Scan for the cell matching the given text and deliver its (x, y) coordinate at center. 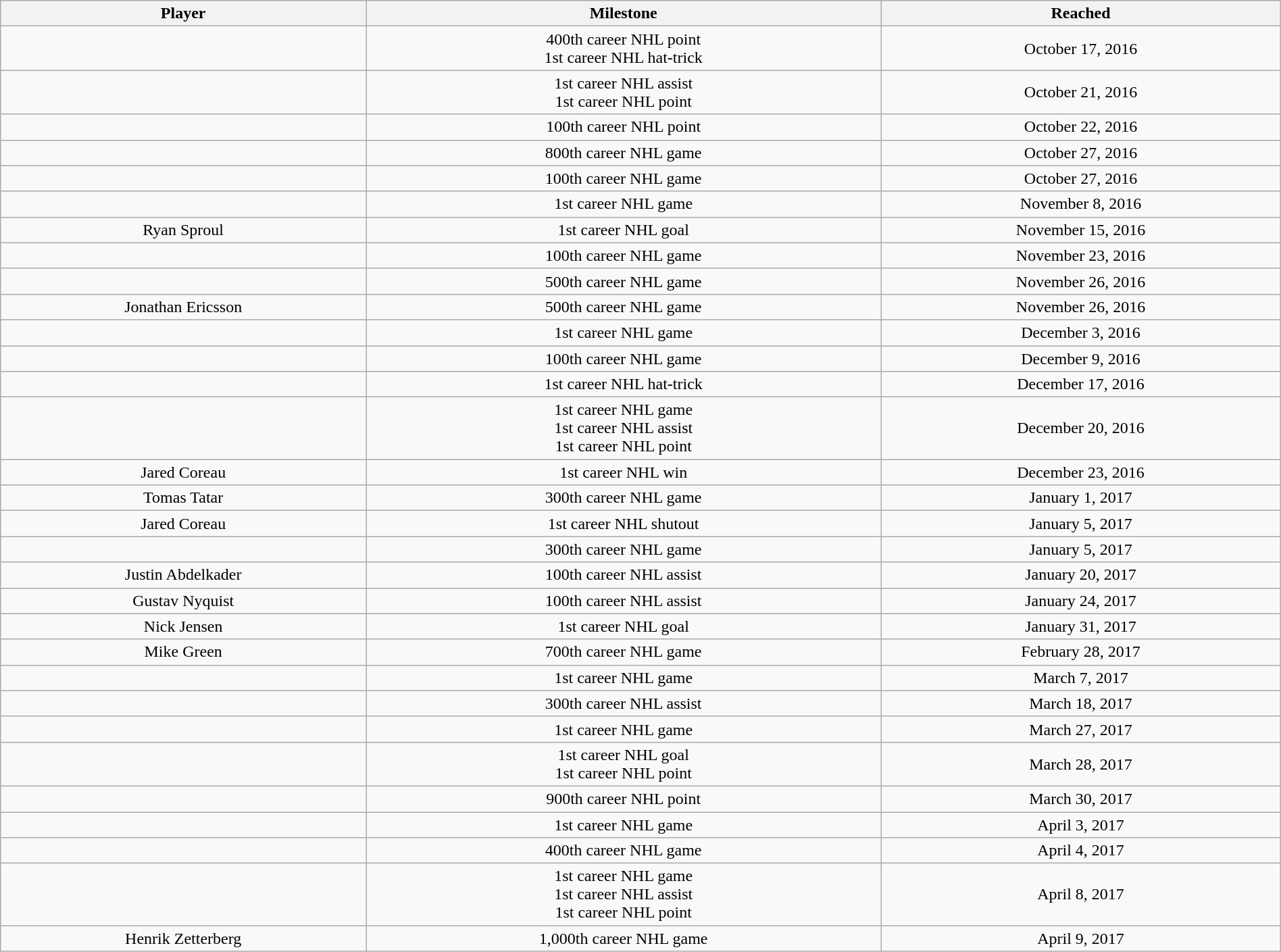
November 15, 2016 (1081, 230)
January 31, 2017 (1081, 626)
700th career NHL game (624, 652)
Nick Jensen (184, 626)
March 27, 2017 (1081, 729)
January 1, 2017 (1081, 498)
400th career NHL game (624, 851)
March 7, 2017 (1081, 678)
December 23, 2016 (1081, 472)
March 18, 2017 (1081, 703)
800th career NHL game (624, 153)
April 4, 2017 (1081, 851)
October 17, 2016 (1081, 49)
October 22, 2016 (1081, 127)
100th career NHL point (624, 127)
March 28, 2017 (1081, 763)
December 9, 2016 (1081, 359)
Milestone (624, 14)
Jonathan Ericsson (184, 307)
1st career NHL win (624, 472)
April 9, 2017 (1081, 938)
1,000th career NHL game (624, 938)
Gustav Nyquist (184, 601)
300th career NHL assist (624, 703)
400th career NHL point1st career NHL hat-trick (624, 49)
November 8, 2016 (1081, 204)
December 20, 2016 (1081, 428)
1st career NHL assist1st career NHL point (624, 92)
1st career NHL shutout (624, 524)
Mike Green (184, 652)
March 30, 2017 (1081, 799)
Justin Abdelkader (184, 575)
January 24, 2017 (1081, 601)
Player (184, 14)
January 20, 2017 (1081, 575)
April 8, 2017 (1081, 895)
900th career NHL point (624, 799)
February 28, 2017 (1081, 652)
Reached (1081, 14)
December 17, 2016 (1081, 384)
1st career NHL goal1st career NHL point (624, 763)
Tomas Tatar (184, 498)
1st career NHL hat-trick (624, 384)
Henrik Zetterberg (184, 938)
December 3, 2016 (1081, 332)
April 3, 2017 (1081, 825)
Ryan Sproul (184, 230)
October 21, 2016 (1081, 92)
November 23, 2016 (1081, 255)
